Pinpoint the cell where the given text exists, returning its (X, Y) midpoint coordinate. 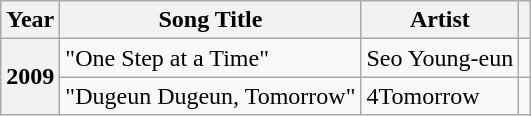
"One Step at a Time" (210, 58)
4Tomorrow (440, 96)
Seo Young-eun (440, 58)
Year (30, 20)
"Dugeun Dugeun, Tomorrow" (210, 96)
Artist (440, 20)
Song Title (210, 20)
2009 (30, 77)
